Return the [x, y] coordinate for the center point of the cell that contains the specified text.  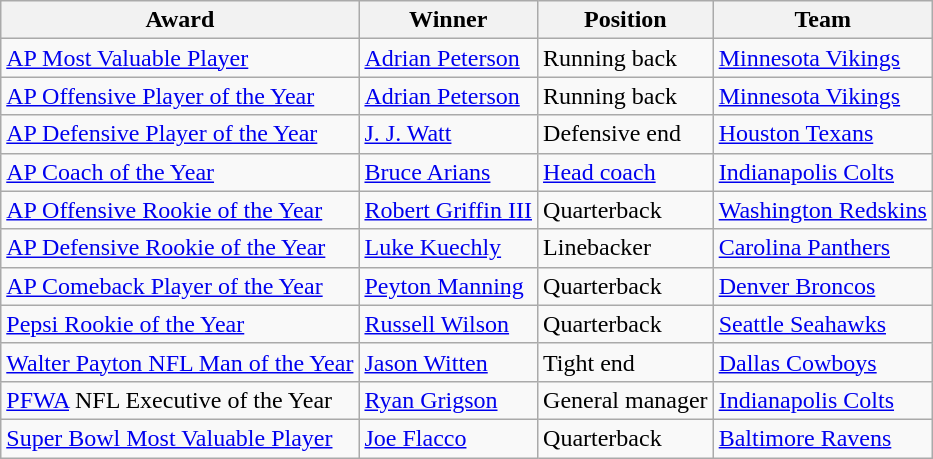
Robert Griffin III [448, 210]
Seattle Seahawks [822, 324]
AP Offensive Rookie of the Year [180, 210]
Tight end [626, 362]
AP Offensive Player of the Year [180, 96]
Position [626, 20]
Washington Redskins [822, 210]
AP Defensive Rookie of the Year [180, 248]
AP Comeback Player of the Year [180, 286]
Team [822, 20]
Denver Broncos [822, 286]
Luke Kuechly [448, 248]
Walter Payton NFL Man of the Year [180, 362]
Jason Witten [448, 362]
Carolina Panthers [822, 248]
AP Defensive Player of the Year [180, 134]
J. J. Watt [448, 134]
Head coach [626, 172]
Joe Flacco [448, 438]
Houston Texans [822, 134]
Ryan Grigson [448, 400]
Award [180, 20]
Dallas Cowboys [822, 362]
Linebacker [626, 248]
Russell Wilson [448, 324]
AP Most Valuable Player [180, 58]
Defensive end [626, 134]
Peyton Manning [448, 286]
Baltimore Ravens [822, 438]
PFWA NFL Executive of the Year [180, 400]
Pepsi Rookie of the Year [180, 324]
AP Coach of the Year [180, 172]
General manager [626, 400]
Winner [448, 20]
Bruce Arians [448, 172]
Super Bowl Most Valuable Player [180, 438]
